Provide the (X, Y) coordinate of the cell's center where the given text is located.  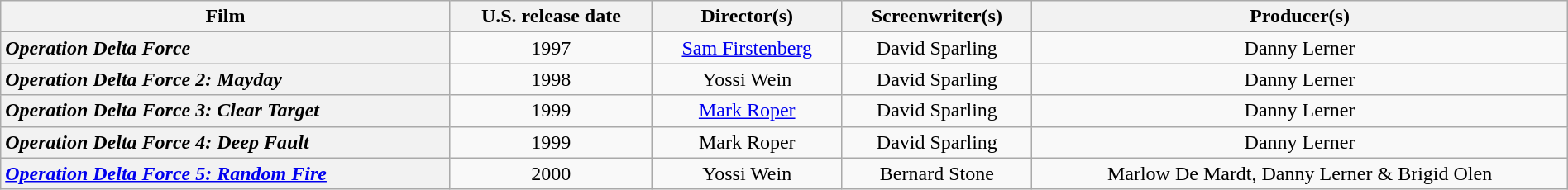
Sam Firstenberg (748, 48)
Bernard Stone (937, 173)
Operation Delta Force 3: Clear Target (225, 111)
1997 (551, 48)
Director(s) (748, 17)
Producer(s) (1300, 17)
2000 (551, 173)
Operation Delta Force 5: Random Fire (225, 173)
U.S. release date (551, 17)
Operation Delta Force 2: Mayday (225, 79)
Operation Delta Force 4: Deep Fault (225, 142)
Screenwriter(s) (937, 17)
Marlow De Mardt, Danny Lerner & Brigid Olen (1300, 173)
1998 (551, 79)
Film (225, 17)
Operation Delta Force (225, 48)
